Return the [x, y] coordinate for the center point of the cell that contains the specified text.  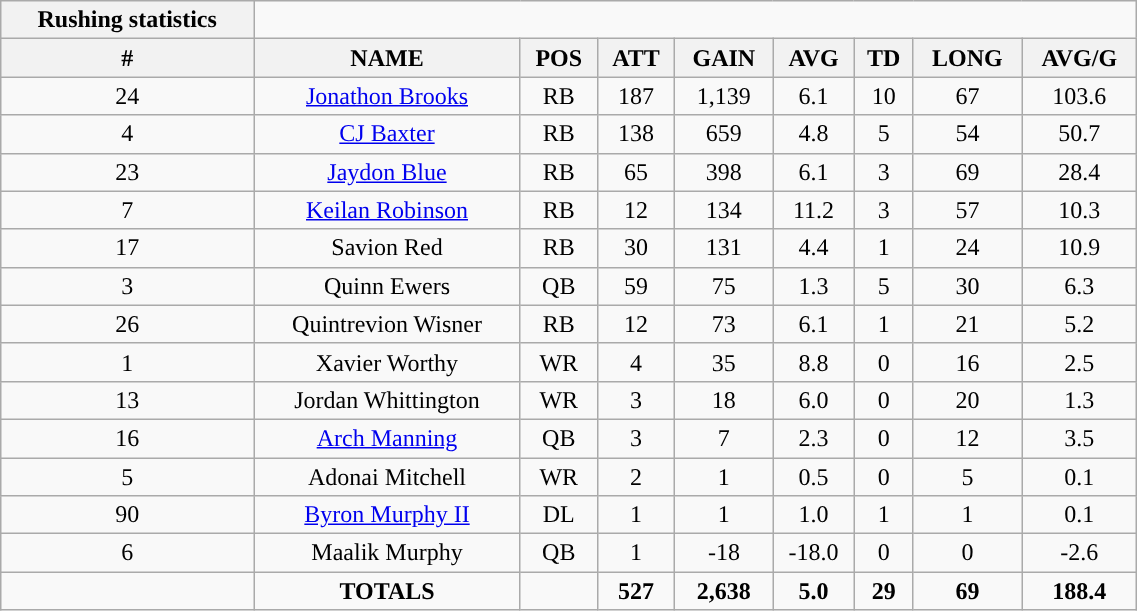
Arch Manning [388, 438]
10.9 [1080, 248]
103.6 [1080, 96]
-18 [724, 553]
Byron Murphy II [388, 515]
134 [724, 210]
-2.6 [1080, 553]
50.7 [1080, 134]
3.5 [1080, 438]
527 [636, 591]
4.4 [814, 248]
5.2 [1080, 324]
CJ Baxter [388, 134]
ATT [636, 58]
Quintrevion Wisner [388, 324]
65 [636, 172]
398 [724, 172]
0.5 [814, 477]
138 [636, 134]
28.4 [1080, 172]
Jonathon Brooks [388, 96]
TOTALS [388, 591]
6.3 [1080, 286]
20 [968, 400]
LONG [968, 58]
-18.0 [814, 553]
POS [558, 58]
1.0 [814, 515]
2.5 [1080, 362]
54 [968, 134]
Jordan Whittington [388, 400]
11.2 [814, 210]
GAIN [724, 58]
TD [884, 58]
59 [636, 286]
23 [128, 172]
21 [968, 324]
73 [724, 324]
18 [724, 400]
AVG/G [1080, 58]
5.0 [814, 591]
188.4 [1080, 591]
4.8 [814, 134]
AVG [814, 58]
1,139 [724, 96]
6.0 [814, 400]
187 [636, 96]
Adonai Mitchell [388, 477]
17 [128, 248]
659 [724, 134]
90 [128, 515]
NAME [388, 58]
Quinn Ewers [388, 286]
26 [128, 324]
DL [558, 515]
29 [884, 591]
Maalik Murphy [388, 553]
57 [968, 210]
35 [724, 362]
2,638 [724, 591]
10.3 [1080, 210]
10 [884, 96]
67 [968, 96]
Keilan Robinson [388, 210]
13 [128, 400]
8.8 [814, 362]
Xavier Worthy [388, 362]
# [128, 58]
75 [724, 286]
Rushing statistics [128, 20]
Savion Red [388, 248]
131 [724, 248]
2 [636, 477]
6 [128, 553]
Jaydon Blue [388, 172]
2.3 [814, 438]
